Return the (x, y) coordinate for the center point of the cell that contains the specified text.  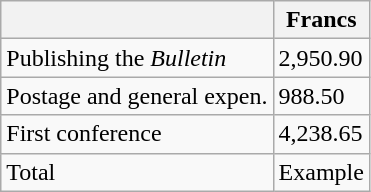
Publishing the Bulletin (137, 58)
2,950.90 (321, 58)
Total (137, 172)
988.50 (321, 96)
Example (321, 172)
Francs (321, 20)
Postage and general expen. (137, 96)
First conference (137, 134)
4,238.65 (321, 134)
